For the text-containing cell, return its midpoint in (x, y) coordinate format. 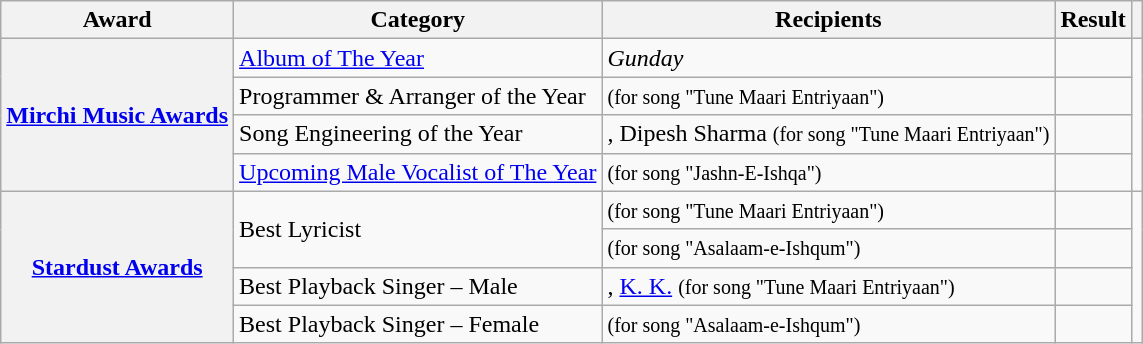
, Dipesh Sharma (for song "Tune Maari Entriyaan") (828, 134)
Stardust Awards (118, 267)
Mirchi Music Awards (118, 115)
Award (118, 20)
Best Playback Singer – Female (418, 324)
Recipients (828, 20)
Best Lyricist (418, 229)
Category (418, 20)
Upcoming Male Vocalist of The Year (418, 172)
(for song "Jashn-E-Ishqa") (828, 172)
Programmer & Arranger of the Year (418, 96)
Result (1093, 20)
Song Engineering of the Year (418, 134)
Best Playback Singer – Male (418, 286)
, K. K. (for song "Tune Maari Entriyaan") (828, 286)
Album of The Year (418, 58)
Gunday (828, 58)
